For the text-containing cell, return its midpoint in [X, Y] coordinate format. 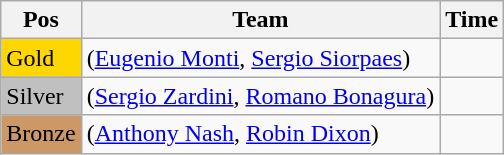
Time [472, 20]
Team [260, 20]
Gold [41, 58]
(Anthony Nash, Robin Dixon) [260, 134]
Silver [41, 96]
Bronze [41, 134]
Pos [41, 20]
(Sergio Zardini, Romano Bonagura) [260, 96]
(Eugenio Monti, Sergio Siorpaes) [260, 58]
